Locate the cell with the specified text and output its (x, y) center coordinate. 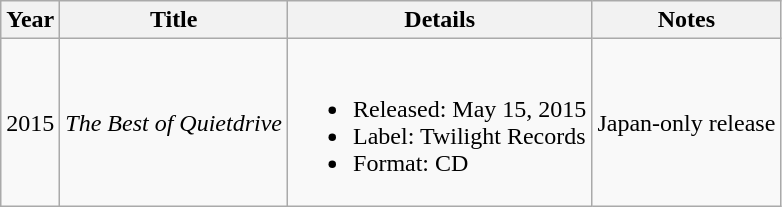
Title (174, 20)
Year (30, 20)
Notes (686, 20)
Released: May 15, 2015Label: Twilight RecordsFormat: CD (440, 122)
The Best of Quietdrive (174, 122)
Japan-only release (686, 122)
2015 (30, 122)
Details (440, 20)
